Scan for the cell matching the given text and deliver its [X, Y] coordinate at center. 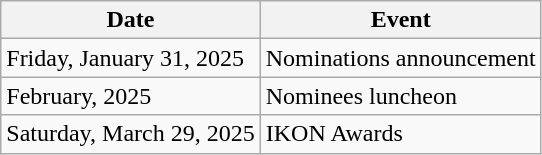
Friday, January 31, 2025 [130, 58]
Saturday, March 29, 2025 [130, 134]
Event [400, 20]
IKON Awards [400, 134]
Nominees luncheon [400, 96]
Nominations announcement [400, 58]
February, 2025 [130, 96]
Date [130, 20]
